Identify which cell holds the provided text, then report its [x, y] central coordinate. 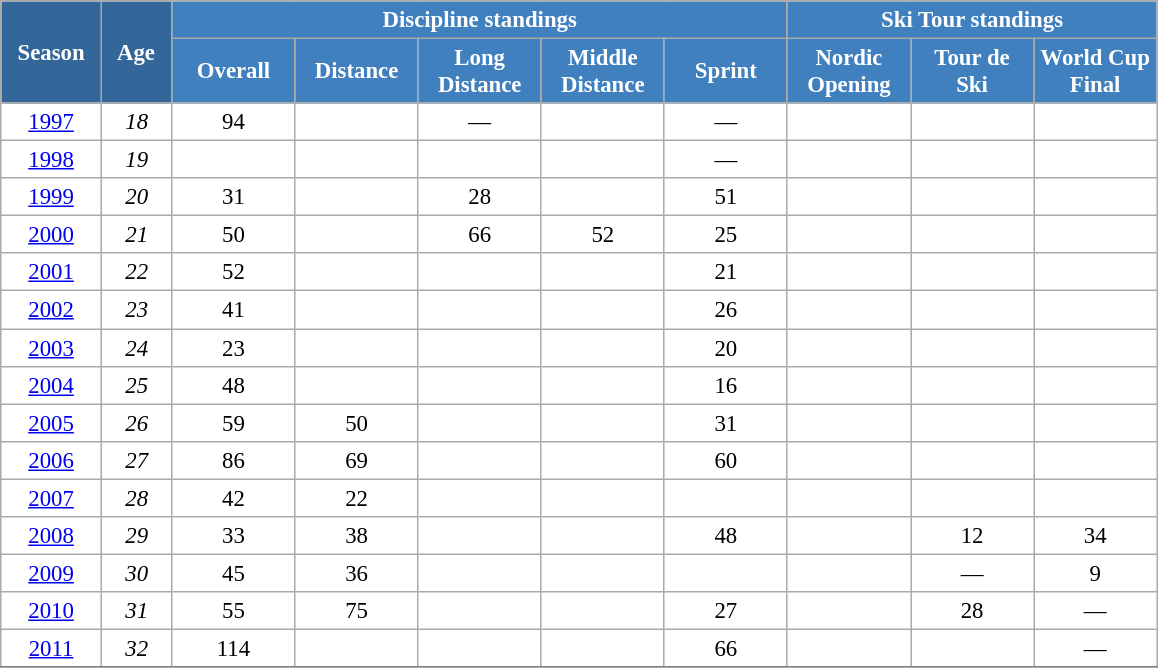
33 [234, 536]
2005 [52, 423]
42 [234, 498]
24 [136, 348]
36 [356, 573]
World CupFinal [1096, 72]
19 [136, 160]
94 [234, 122]
30 [136, 573]
Long Distance [480, 72]
Ski Tour standings [972, 20]
12 [972, 536]
NordicOpening [848, 72]
Middle Distance [602, 72]
38 [356, 536]
Sprint [726, 72]
2001 [52, 273]
Overall [234, 72]
Season [52, 52]
2002 [52, 310]
2008 [52, 536]
Age [136, 52]
2003 [52, 348]
51 [726, 197]
32 [136, 648]
18 [136, 122]
55 [234, 611]
75 [356, 611]
2011 [52, 648]
1997 [52, 122]
45 [234, 573]
86 [234, 460]
2010 [52, 611]
2006 [52, 460]
1998 [52, 160]
Discipline standings [480, 20]
2004 [52, 385]
34 [1096, 536]
114 [234, 648]
Tour deSki [972, 72]
41 [234, 310]
59 [234, 423]
69 [356, 460]
1999 [52, 197]
2000 [52, 235]
29 [136, 536]
60 [726, 460]
Distance [356, 72]
2009 [52, 573]
16 [726, 385]
9 [1096, 573]
2007 [52, 498]
